Find where the given text appears and provide that cell's center as (X, Y) coordinate. 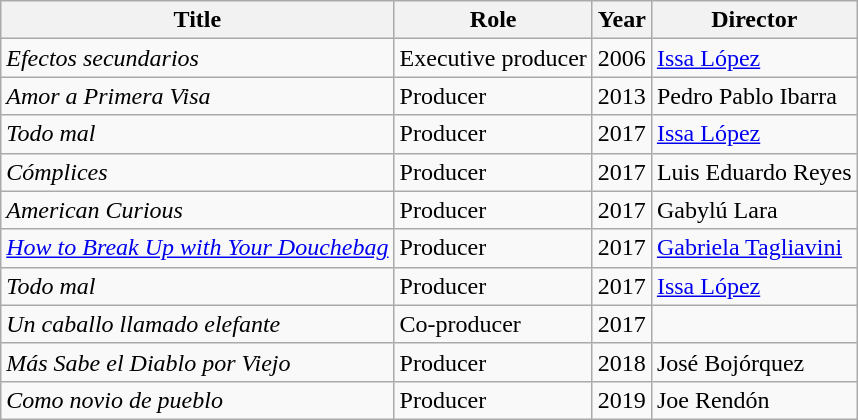
Title (198, 20)
Luis Eduardo Reyes (754, 172)
Cómplices (198, 172)
Un caballo llamado elefante (198, 324)
Joe Rendón (754, 400)
2013 (622, 96)
Gabriela Tagliavini (754, 248)
Gabylú Lara (754, 210)
2019 (622, 400)
Director (754, 20)
Efectos secundarios (198, 58)
Executive producer (493, 58)
José Bojórquez (754, 362)
Pedro Pablo Ibarra (754, 96)
Co-producer (493, 324)
2006 (622, 58)
Más Sabe el Diablo por Viejo (198, 362)
2018 (622, 362)
Como novio de pueblo (198, 400)
Role (493, 20)
Amor a Primera Visa (198, 96)
How to Break Up with Your Douchebag (198, 248)
Year (622, 20)
American Curious (198, 210)
